Output the [X, Y] coordinate of the center of the cell containing the given text.  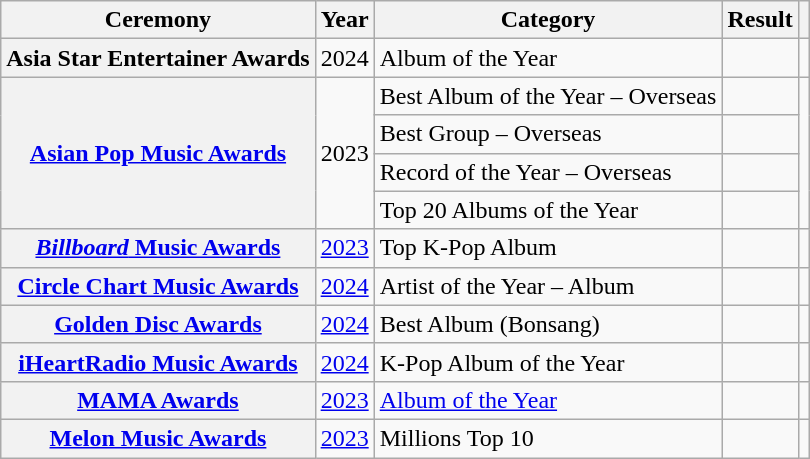
MAMA Awards [158, 400]
Ceremony [158, 20]
Best Group – Overseas [548, 134]
Circle Chart Music Awards [158, 286]
Artist of the Year – Album [548, 286]
Best Album (Bonsang) [548, 324]
Billboard Music Awards [158, 248]
iHeartRadio Music Awards [158, 362]
Year [344, 20]
Record of the Year – Overseas [548, 172]
Best Album of the Year – Overseas [548, 96]
Millions Top 10 [548, 438]
Result [760, 20]
Top 20 Albums of the Year [548, 210]
Asia Star Entertainer Awards [158, 58]
Asian Pop Music Awards [158, 153]
Category [548, 20]
Golden Disc Awards [158, 324]
Melon Music Awards [158, 438]
K-Pop Album of the Year [548, 362]
Top K-Pop Album [548, 248]
